Output the [X, Y] coordinate of the center of the cell containing the given text.  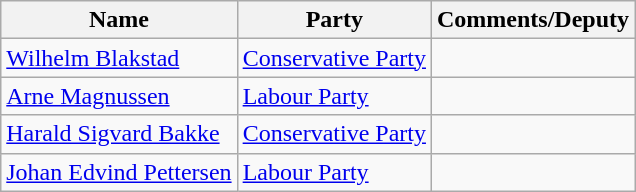
Name [119, 20]
Arne Magnussen [119, 96]
Party [334, 20]
Wilhelm Blakstad [119, 58]
Johan Edvind Pettersen [119, 172]
Harald Sigvard Bakke [119, 134]
Comments/Deputy [532, 20]
